Find where the given text appears and provide that cell's center as (X, Y) coordinate. 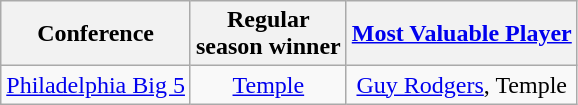
Guy Rodgers, Temple (462, 85)
Most Valuable Player (462, 34)
Temple (268, 85)
Conference (96, 34)
Regular season winner (268, 34)
Philadelphia Big 5 (96, 85)
